Return the [X, Y] coordinate for the center point of the cell that contains the specified text.  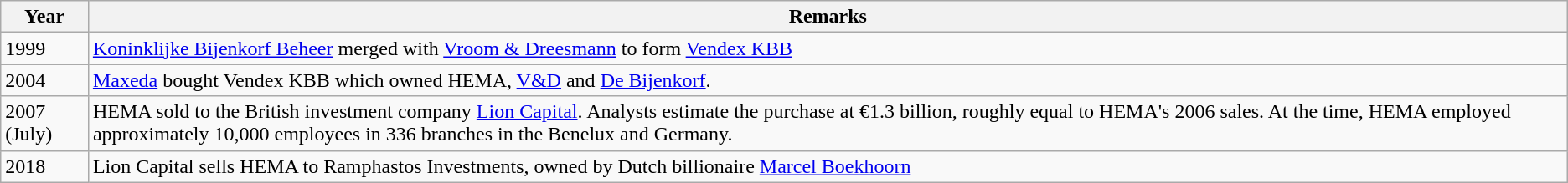
Lion Capital sells HEMA to Ramphastos Investments, owned by Dutch billionaire Marcel Boekhoorn [828, 166]
2004 [45, 80]
Koninklijke Bijenkorf Beheer merged with Vroom & Dreesmann to form Vendex KBB [828, 48]
Year [45, 17]
2007 (July) [45, 124]
Remarks [828, 17]
1999 [45, 48]
Maxeda bought Vendex KBB which owned HEMA, V&D and De Bijenkorf. [828, 80]
2018 [45, 166]
